Capture the cell that displays the provided text and extract its (x, y) central coordinate. 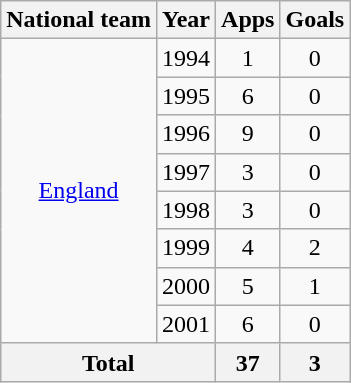
2000 (186, 286)
2 (315, 248)
National team (79, 20)
Total (108, 362)
1997 (186, 172)
4 (248, 248)
9 (248, 134)
Goals (315, 20)
37 (248, 362)
Apps (248, 20)
1996 (186, 134)
1994 (186, 58)
1999 (186, 248)
5 (248, 286)
England (79, 191)
Year (186, 20)
1995 (186, 96)
2001 (186, 324)
1998 (186, 210)
